Determine the [X, Y] coordinate at the center of the cell enclosing the given text.  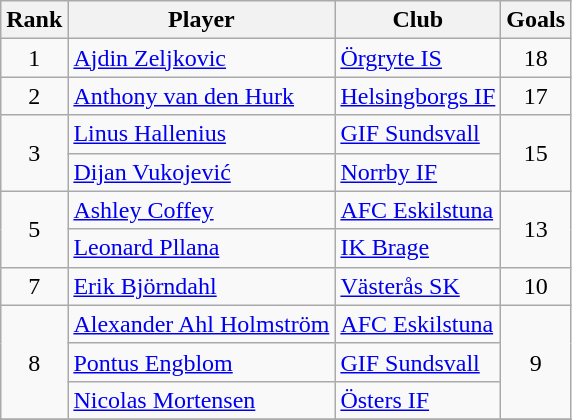
5 [34, 229]
9 [536, 362]
1 [34, 58]
Club [418, 20]
Dijan Vukojević [202, 172]
Anthony van den Hurk [202, 96]
Norrby IF [418, 172]
Player [202, 20]
Västerås SK [418, 286]
Pontus Engblom [202, 362]
8 [34, 362]
18 [536, 58]
Östers IF [418, 400]
Goals [536, 20]
Nicolas Mortensen [202, 400]
7 [34, 286]
Rank [34, 20]
Ajdin Zeljkovic [202, 58]
13 [536, 229]
17 [536, 96]
Ashley Coffey [202, 210]
Leonard Pllana [202, 248]
15 [536, 153]
Helsingborgs IF [418, 96]
Linus Hallenius [202, 134]
Erik Björndahl [202, 286]
IK Brage [418, 248]
2 [34, 96]
3 [34, 153]
Örgryte IS [418, 58]
Alexander Ahl Holmström [202, 324]
10 [536, 286]
